Extract the (X, Y) coordinate from the center of the cell holding the provided text.  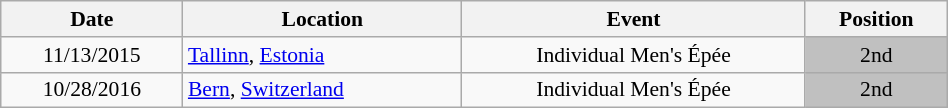
Tallinn, Estonia (322, 55)
Date (92, 19)
10/28/2016 (92, 90)
Bern, Switzerland (322, 90)
Position (876, 19)
Event (634, 19)
11/13/2015 (92, 55)
Location (322, 19)
